Locate the cell with the specified text and output its (X, Y) center coordinate. 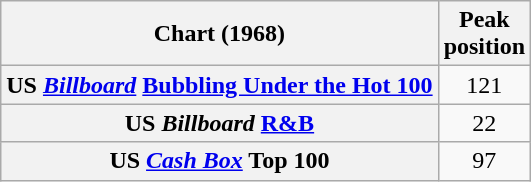
97 (484, 161)
Chart (1968) (220, 34)
US Billboard Bubbling Under the Hot 100 (220, 85)
121 (484, 85)
22 (484, 123)
US Cash Box Top 100 (220, 161)
US Billboard R&B (220, 123)
Peakposition (484, 34)
